Return the [X, Y] coordinate for the center point of the cell that contains the specified text.  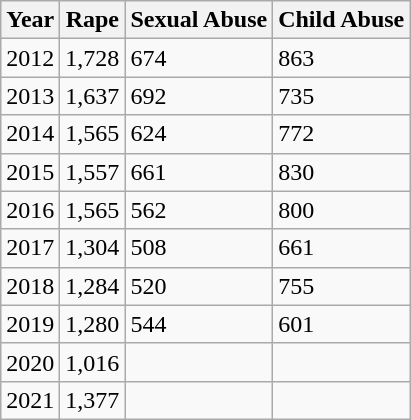
2019 [30, 324]
800 [342, 210]
2016 [30, 210]
1,304 [92, 248]
Child Abuse [342, 20]
1,016 [92, 362]
Year [30, 20]
Sexual Abuse [199, 20]
508 [199, 248]
863 [342, 58]
772 [342, 134]
1,280 [92, 324]
2012 [30, 58]
624 [199, 134]
2020 [30, 362]
674 [199, 58]
1,637 [92, 96]
1,284 [92, 286]
601 [342, 324]
520 [199, 286]
2017 [30, 248]
544 [199, 324]
Rape [92, 20]
1,728 [92, 58]
735 [342, 96]
2014 [30, 134]
692 [199, 96]
830 [342, 172]
2015 [30, 172]
1,377 [92, 400]
755 [342, 286]
2021 [30, 400]
2018 [30, 286]
562 [199, 210]
2013 [30, 96]
1,557 [92, 172]
